Search for the cell housing the specified text and yield its [x, y] center coordinate. 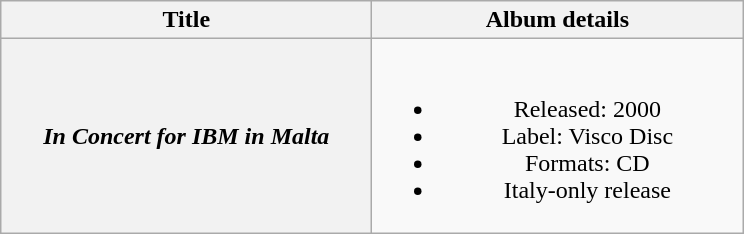
Album details [558, 20]
In Concert for IBM in Malta [186, 136]
Released: 2000Label: Visco DiscFormats: CDItaly-only release [558, 136]
Title [186, 20]
